Output the [X, Y] coordinate of the center of the cell containing the given text.  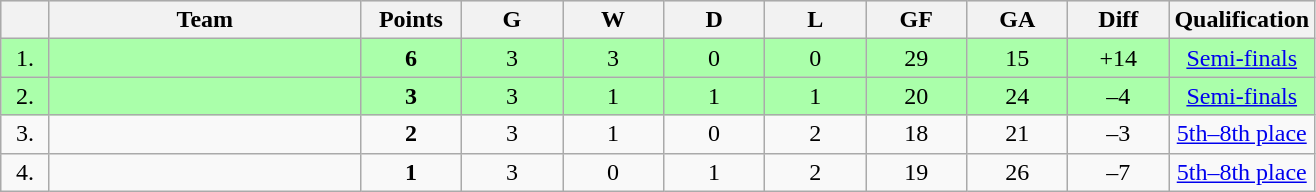
Diff [1118, 20]
24 [1018, 96]
26 [1018, 172]
W [612, 20]
2. [26, 96]
GA [1018, 20]
3. [26, 134]
D [714, 20]
Team [204, 20]
G [512, 20]
29 [916, 58]
–3 [1118, 134]
–7 [1118, 172]
15 [1018, 58]
4. [26, 172]
GF [916, 20]
Points [410, 20]
18 [916, 134]
21 [1018, 134]
–4 [1118, 96]
+14 [1118, 58]
L [816, 20]
19 [916, 172]
1. [26, 58]
Qualification [1242, 20]
20 [916, 96]
6 [410, 58]
